Provide the [X, Y] coordinate of the cell's center where the given text is located.  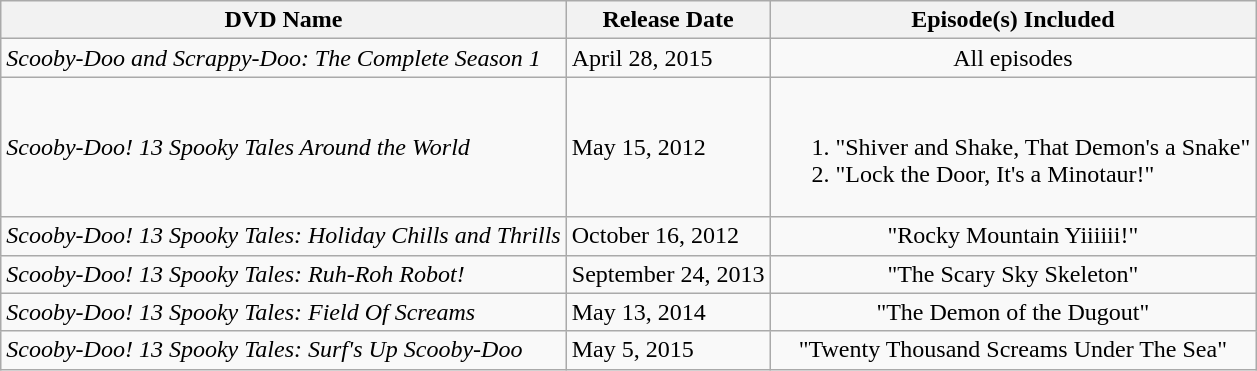
May 13, 2014 [668, 312]
Episode(s) Included [1013, 20]
September 24, 2013 [668, 274]
"Rocky Mountain Yiiiiii!" [1013, 236]
"The Scary Sky Skeleton" [1013, 274]
Scooby-Doo! 13 Spooky Tales: Holiday Chills and Thrills [284, 236]
May 15, 2012 [668, 147]
Scooby-Doo! 13 Spooky Tales: Ruh-Roh Robot! [284, 274]
May 5, 2015 [668, 350]
Scooby-Doo! 13 Spooky Tales: Field Of Screams [284, 312]
Scooby-Doo! 13 Spooky Tales Around the World [284, 147]
"Twenty Thousand Screams Under The Sea" [1013, 350]
All episodes [1013, 58]
Scooby-Doo! 13 Spooky Tales: Surf's Up Scooby-Doo [284, 350]
April 28, 2015 [668, 58]
Scooby-Doo and Scrappy-Doo: The Complete Season 1 [284, 58]
DVD Name [284, 20]
Release Date [668, 20]
"Shiver and Shake, That Demon's a Snake""Lock the Door, It's a Minotaur!" [1013, 147]
October 16, 2012 [668, 236]
"The Demon of the Dugout" [1013, 312]
